Return [X, Y] of the center of cell containing provided text 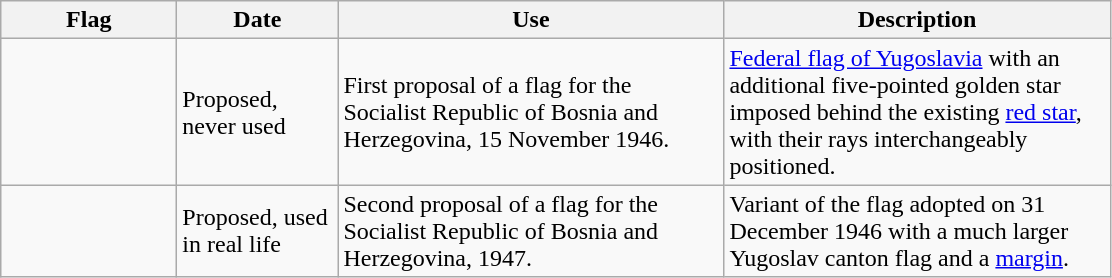
Variant of the flag adopted on 31 December 1946 with a much larger Yugoslav canton flag and a margin. [917, 231]
First proposal of a flag for the Socialist Republic of Bosnia and Herzegovina, 15 November 1946. [531, 112]
Proposed, used in real life [258, 231]
Flag [89, 20]
Use [531, 20]
Date [258, 20]
Description [917, 20]
Second proposal of a flag for the Socialist Republic of Bosnia and Herzegovina, 1947. [531, 231]
Proposed, never used [258, 112]
